Return the [x, y] coordinate for the center point of the cell that contains the specified text.  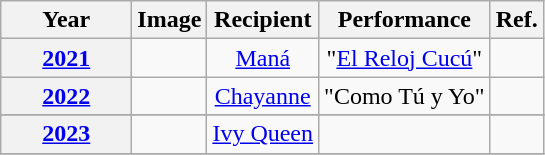
Ivy Queen [263, 134]
Chayanne [263, 96]
"El Reloj Cucú" [405, 58]
Image [170, 20]
Maná [263, 58]
2022 [66, 96]
Year [66, 20]
Ref. [516, 20]
Recipient [263, 20]
2023 [66, 134]
Performance [405, 20]
"Como Tú y Yo" [405, 96]
2021 [66, 58]
